Find where the given text appears and provide that cell's center as (x, y) coordinate. 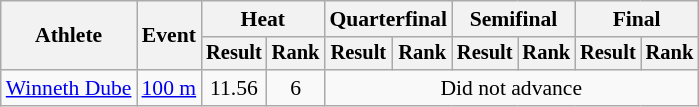
Event (168, 36)
11.56 (234, 88)
Final (636, 19)
Heat (262, 19)
Did not advance (511, 88)
Winneth Dube (69, 88)
100 m (168, 88)
Athlete (69, 36)
6 (296, 88)
Semifinal (514, 19)
Quarterfinal (388, 19)
